Search for the cell housing the specified text and yield its [X, Y] center coordinate. 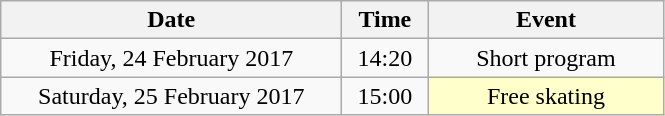
Short program [546, 58]
Saturday, 25 February 2017 [172, 96]
15:00 [385, 96]
Event [546, 20]
Free skating [546, 96]
Time [385, 20]
Date [172, 20]
14:20 [385, 58]
Friday, 24 February 2017 [172, 58]
